Capture the cell that displays the provided text and extract its [x, y] central coordinate. 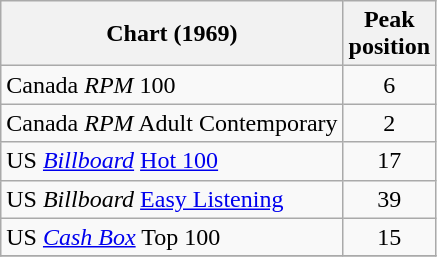
17 [389, 161]
Peakposition [389, 34]
2 [389, 123]
15 [389, 237]
US Billboard Hot 100 [172, 161]
Canada RPM Adult Contemporary [172, 123]
US Billboard Easy Listening [172, 199]
39 [389, 199]
US Cash Box Top 100 [172, 237]
Chart (1969) [172, 34]
6 [389, 85]
Canada RPM 100 [172, 85]
